Provide the (X, Y) coordinate of the cell's center where the given text is located.  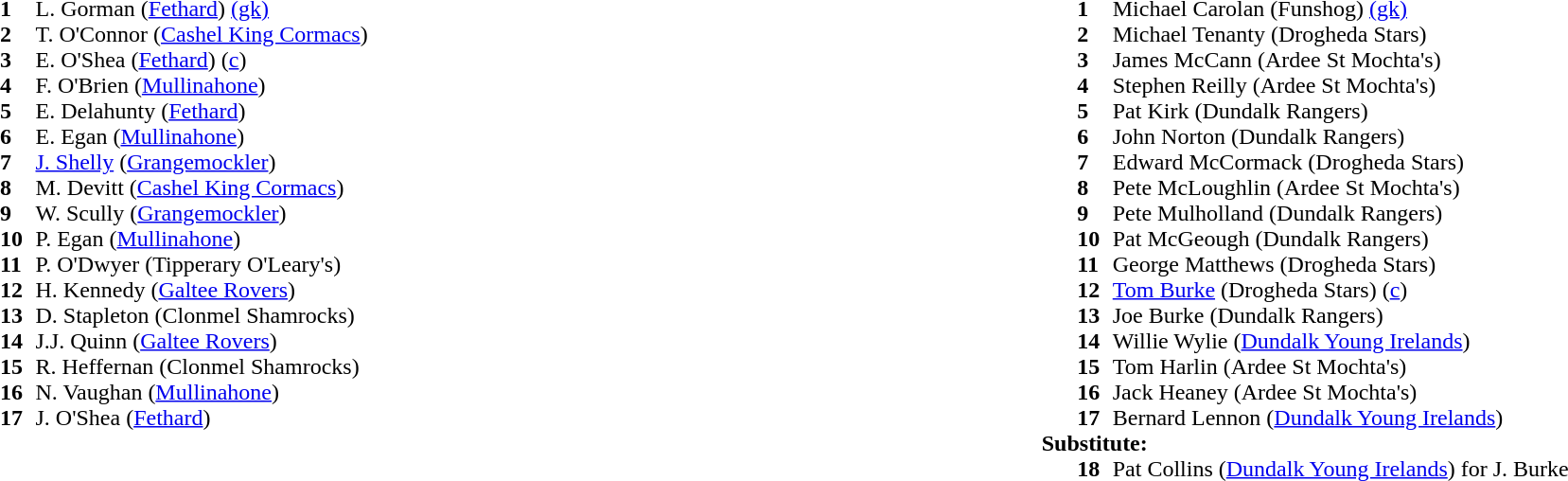
W. Scully (Grangemockler) (203, 214)
E. O'Shea (Fethard) (c) (203, 61)
J. O'Shea (Fethard) (203, 419)
E. Egan (Mullinahone) (203, 136)
J. Shelly (Grangemockler) (203, 163)
M. Devitt (Cashel King Cormacs) (203, 187)
P. Egan (Mullinahone) (203, 239)
E. Delahunty (Fethard) (203, 112)
T. O'Connor (Cashel King Cormacs) (203, 34)
F. O'Brien (Mullinahone) (203, 85)
P. O'Dwyer (Tipperary O'Leary's) (203, 265)
H. Kennedy (Galtee Rovers) (203, 290)
J.J. Quinn (Galtee Rovers) (203, 341)
R. Heffernan (Clonmel Shamrocks) (203, 367)
D. Stapleton (Clonmel Shamrocks) (203, 316)
N. Vaughan (Mullinahone) (203, 392)
